Output the [X, Y] coordinate of the center of the cell containing the given text.  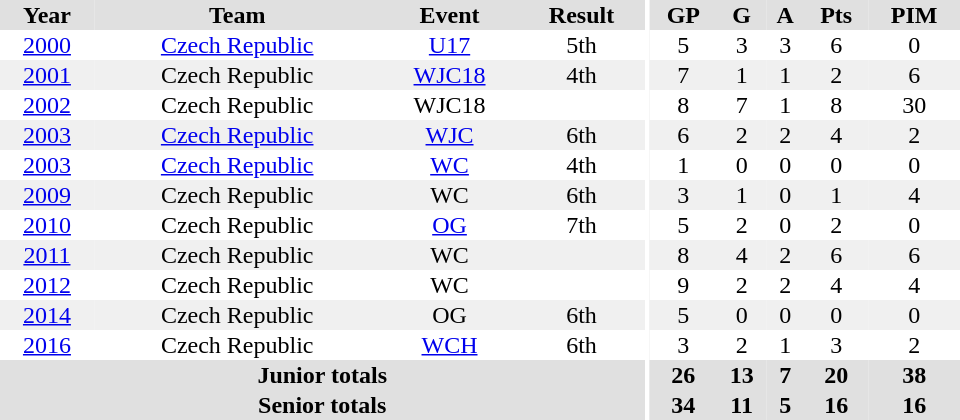
Year [47, 15]
G [742, 15]
A [786, 15]
WCH [449, 345]
2002 [47, 105]
2001 [47, 75]
34 [684, 405]
20 [836, 375]
30 [914, 105]
2011 [47, 255]
9 [684, 285]
GP [684, 15]
2000 [47, 45]
PIM [914, 15]
2016 [47, 345]
26 [684, 375]
2010 [47, 225]
7th [582, 225]
Pts [836, 15]
2009 [47, 195]
Team [238, 15]
38 [914, 375]
Senior totals [322, 405]
Junior totals [322, 375]
2012 [47, 285]
13 [742, 375]
2014 [47, 315]
11 [742, 405]
WJC [449, 135]
U17 [449, 45]
5th [582, 45]
Result [582, 15]
Event [449, 15]
